Provide the (X, Y) coordinate of the cell's center where the given text is located.  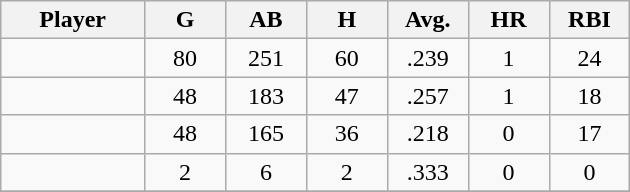
AB (266, 20)
.333 (428, 172)
80 (186, 58)
251 (266, 58)
H (346, 20)
24 (590, 58)
Player (73, 20)
HR (508, 20)
17 (590, 134)
.239 (428, 58)
.257 (428, 96)
G (186, 20)
.218 (428, 134)
165 (266, 134)
183 (266, 96)
47 (346, 96)
18 (590, 96)
Avg. (428, 20)
6 (266, 172)
36 (346, 134)
60 (346, 58)
RBI (590, 20)
